Locate the cell with the specified text and output its [x, y] center coordinate. 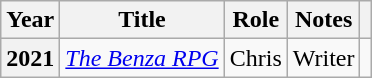
Role [256, 20]
Writer [324, 58]
2021 [30, 58]
Notes [324, 20]
The Benza RPG [142, 58]
Chris [256, 58]
Year [30, 20]
Title [142, 20]
